Pinpoint the cell where the given text exists, returning its [X, Y] midpoint coordinate. 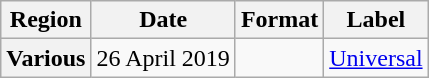
Region [46, 20]
26 April 2019 [163, 58]
Date [163, 20]
Universal [376, 58]
Various [46, 58]
Format [279, 20]
Label [376, 20]
